For the text-containing cell, return its midpoint in [x, y] coordinate format. 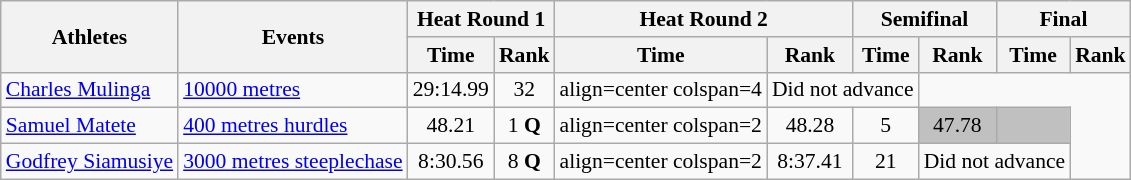
8:30.56 [451, 162]
Heat Round 2 [703, 19]
Godfrey Siamusiye [90, 162]
Final [1064, 19]
32 [524, 90]
48.28 [810, 126]
5 [886, 126]
Events [293, 36]
align=center colspan=4 [660, 90]
Charles Mulinga [90, 90]
3000 metres steeplechase [293, 162]
8 Q [524, 162]
Semifinal [924, 19]
10000 metres [293, 90]
47.78 [958, 126]
1 Q [524, 126]
Heat Round 1 [482, 19]
21 [886, 162]
400 metres hurdles [293, 126]
48.21 [451, 126]
8:37.41 [810, 162]
29:14.99 [451, 90]
Samuel Matete [90, 126]
Athletes [90, 36]
